Output the [X, Y] coordinate of the center of the cell containing the given text.  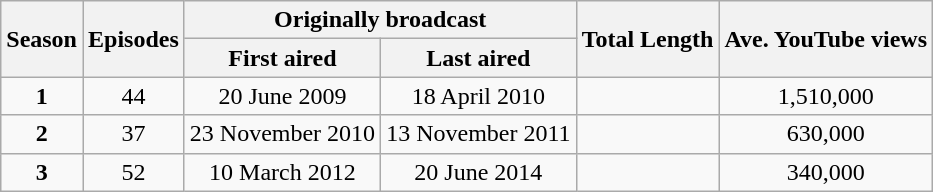
44 [133, 96]
1 [42, 96]
Originally broadcast [380, 20]
Episodes [133, 39]
340,000 [826, 172]
Season [42, 39]
1,510,000 [826, 96]
18 April 2010 [478, 96]
3 [42, 172]
20 June 2009 [282, 96]
2 [42, 134]
20 June 2014 [478, 172]
First aired [282, 58]
23 November 2010 [282, 134]
13 November 2011 [478, 134]
Ave. YouTube views [826, 39]
10 March 2012 [282, 172]
630,000 [826, 134]
37 [133, 134]
52 [133, 172]
Total Length [648, 39]
Last aired [478, 58]
